Extract the (X, Y) coordinate from the center of the cell holding the provided text.  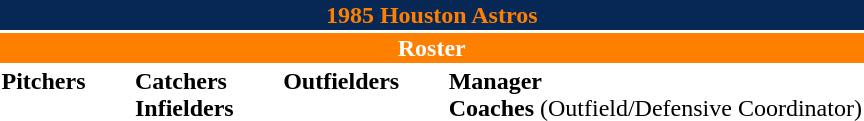
1985 Houston Astros (432, 15)
Roster (432, 48)
